Return (X, Y) of the center of cell containing provided text 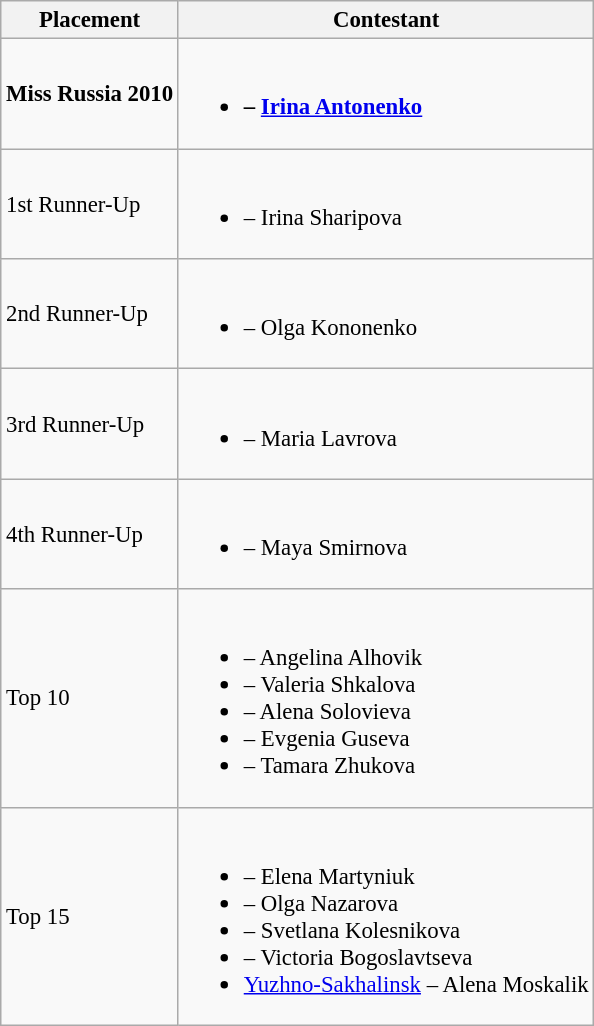
Top 15 (90, 916)
– Olga Kononenko (386, 314)
– Angelina Alhovik – Valeria Shkalova – Alena Solovieva – Evgenia Guseva – Tamara Zhukova (386, 698)
– Maya Smirnova (386, 534)
2nd Runner-Up (90, 314)
3rd Runner-Up (90, 424)
4th Runner-Up (90, 534)
– Elena Martyniuk – Olga Nazarova – Svetlana Kolesnikova – Victoria Bogoslavtseva Yuzhno-Sakhalinsk – Alena Moskalik (386, 916)
Contestant (386, 20)
Placement (90, 20)
Miss Russia 2010 (90, 94)
– Irina Antonenko (386, 94)
Top 10 (90, 698)
1st Runner-Up (90, 204)
– Maria Lavrova (386, 424)
– Irina Sharipova (386, 204)
